Determine the (X, Y) coordinate at the center of the cell enclosing the given text.  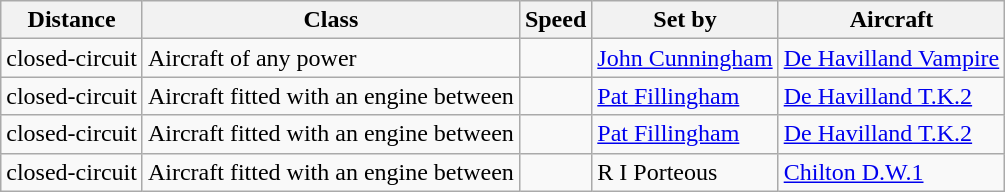
Class (330, 20)
Distance (72, 20)
John Cunningham (685, 58)
Chilton D.W.1 (892, 172)
Set by (685, 20)
Aircraft of any power (330, 58)
De Havilland Vampire (892, 58)
Aircraft (892, 20)
Speed (555, 20)
R I Porteous (685, 172)
